Extract the [X, Y] coordinate from the center of the cell holding the provided text.  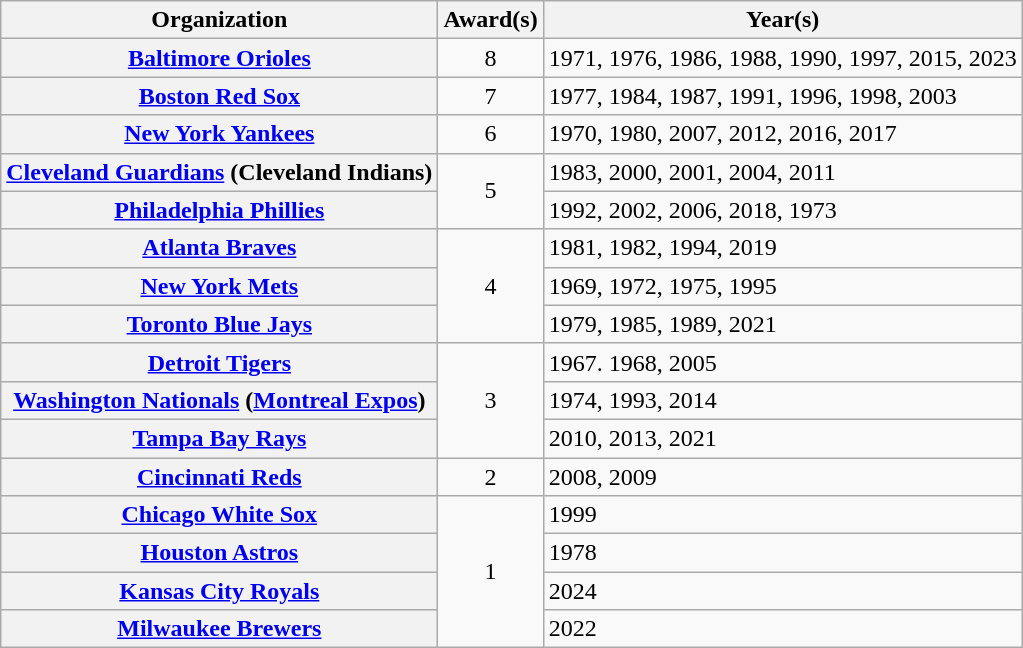
2 [490, 477]
Washington Nationals (Montreal Expos) [220, 400]
3 [490, 400]
Cincinnati Reds [220, 477]
1974, 1993, 2014 [782, 400]
Toronto Blue Jays [220, 324]
Award(s) [490, 20]
5 [490, 191]
1979, 1985, 1989, 2021 [782, 324]
6 [490, 134]
Cleveland Guardians (Cleveland Indians) [220, 172]
1978 [782, 553]
New York Yankees [220, 134]
Organization [220, 20]
Kansas City Royals [220, 591]
1969, 1972, 1975, 1995 [782, 286]
Baltimore Orioles [220, 58]
2022 [782, 629]
8 [490, 58]
2010, 2013, 2021 [782, 438]
1999 [782, 515]
1971, 1976, 1986, 1988, 1990, 1997, 2015, 2023 [782, 58]
1992, 2002, 2006, 2018, 1973 [782, 210]
7 [490, 96]
Atlanta Braves [220, 248]
1981, 1982, 1994, 2019 [782, 248]
2024 [782, 591]
Milwaukee Brewers [220, 629]
1 [490, 572]
Detroit Tigers [220, 362]
1977, 1984, 1987, 1991, 1996, 1998, 2003 [782, 96]
Boston Red Sox [220, 96]
Tampa Bay Rays [220, 438]
2008, 2009 [782, 477]
1970, 1980, 2007, 2012, 2016, 2017 [782, 134]
Chicago White Sox [220, 515]
1983, 2000, 2001, 2004, 2011 [782, 172]
Year(s) [782, 20]
New York Mets [220, 286]
Philadelphia Phillies [220, 210]
1967. 1968, 2005 [782, 362]
Houston Astros [220, 553]
4 [490, 286]
